Provide the [X, Y] coordinate of the cell's center where the given text is located.  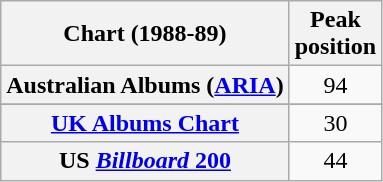
UK Albums Chart [145, 123]
44 [335, 161]
Australian Albums (ARIA) [145, 85]
US Billboard 200 [145, 161]
94 [335, 85]
Chart (1988-89) [145, 34]
30 [335, 123]
Peakposition [335, 34]
